Return (X, Y) of the center of cell containing provided text 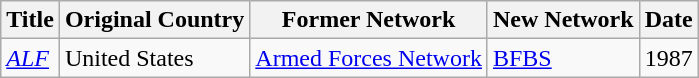
Date (668, 20)
Former Network (369, 20)
Title (30, 20)
BFBS (563, 58)
United States (154, 58)
ALF (30, 58)
1987 (668, 58)
Armed Forces Network (369, 58)
New Network (563, 20)
Original Country (154, 20)
